Identify which cell holds the provided text, then report its (X, Y) central coordinate. 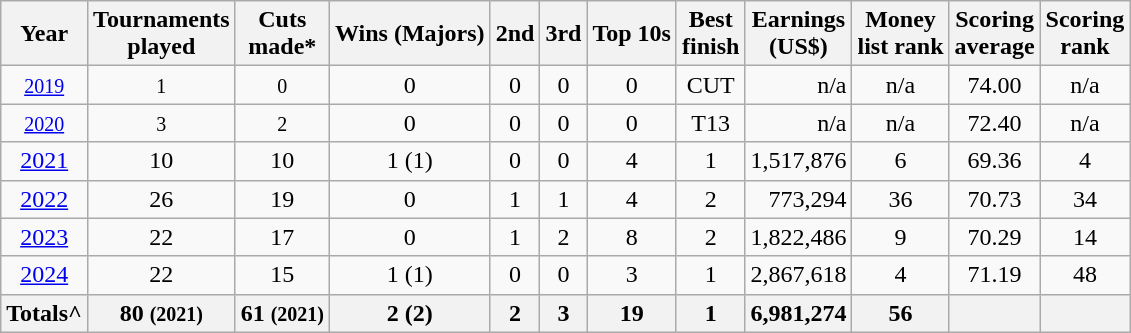
80 (2021) (162, 313)
2 (2) (410, 313)
Cuts made* (282, 34)
26 (162, 199)
Scoringaverage (994, 34)
Tournaments played (162, 34)
6,981,274 (798, 313)
6 (900, 161)
2022 (44, 199)
3rd (564, 34)
CUT (710, 85)
69.36 (994, 161)
2023 (44, 237)
T13 (710, 123)
2nd (515, 34)
Earnings(US$) (798, 34)
Scoringrank (1085, 34)
773,294 (798, 199)
2020 (44, 123)
8 (632, 237)
Best finish (710, 34)
70.73 (994, 199)
1,822,486 (798, 237)
34 (1085, 199)
Wins (Majors) (410, 34)
9 (900, 237)
Top 10s (632, 34)
15 (282, 275)
48 (1085, 275)
2021 (44, 161)
70.29 (994, 237)
2019 (44, 85)
2,867,618 (798, 275)
1,517,876 (798, 161)
Money list rank (900, 34)
Totals^ (44, 313)
56 (900, 313)
71.19 (994, 275)
61 (2021) (282, 313)
Year (44, 34)
2024 (44, 275)
17 (282, 237)
72.40 (994, 123)
36 (900, 199)
14 (1085, 237)
74.00 (994, 85)
